Locate the cell with the specified text and output its (x, y) center coordinate. 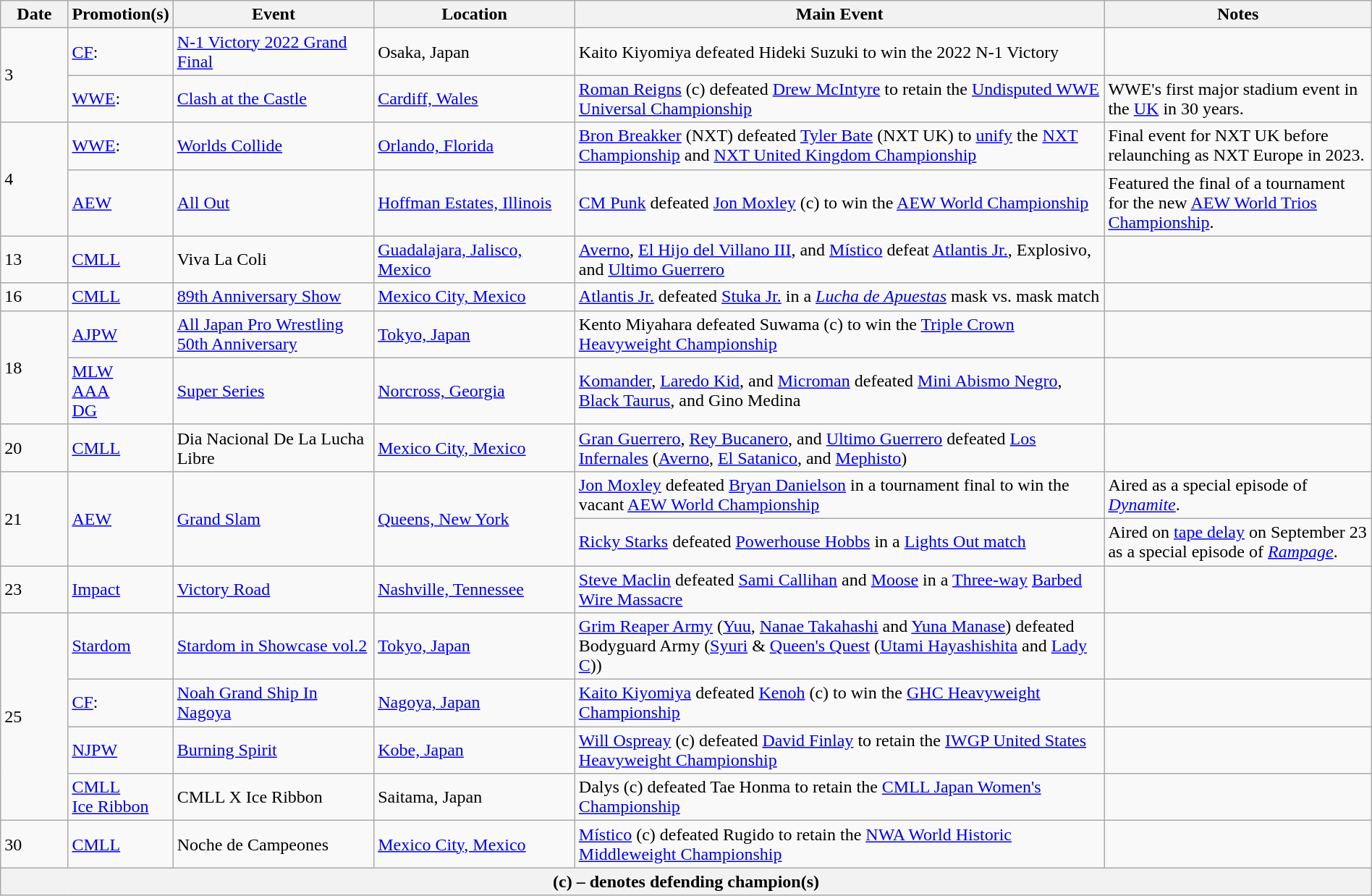
CM Punk defeated Jon Moxley (c) to win the AEW World Championship (839, 203)
Gran Guerrero, Rey Bucanero, and Ultimo Guerrero defeated Los Infernales (Averno, El Satanico, and Mephisto) (839, 447)
Atlantis Jr. defeated Stuka Jr. in a Lucha de Apuestas mask vs. mask match (839, 297)
25 (35, 717)
Clash at the Castle (274, 98)
21 (35, 518)
Ricky Starks defeated Powerhouse Hobbs in a Lights Out match (839, 541)
Location (475, 14)
Averno, El Hijo del Villano III, and Místico defeat Atlantis Jr., Explosivo, and Ultimo Guerrero (839, 259)
Notes (1237, 14)
N-1 Victory 2022 Grand Final (274, 52)
Jon Moxley defeated Bryan Danielson in a tournament final to win the vacant AEW World Championship (839, 495)
Viva La Coli (274, 259)
Queens, New York (475, 518)
4 (35, 179)
30 (35, 844)
18 (35, 368)
Dia Nacional De La Lucha Libre (274, 447)
Promotion(s) (120, 14)
WWE's first major stadium event in the UK in 30 years. (1237, 98)
Kaito Kiyomiya defeated Hideki Suzuki to win the 2022 N-1 Victory (839, 52)
CMLL Ice Ribbon (120, 798)
Nashville, Tennessee (475, 589)
20 (35, 447)
AJPW (120, 334)
Kento Miyahara defeated Suwama (c) to win the Triple Crown Heavyweight Championship (839, 334)
Stardom in Showcase vol.2 (274, 646)
Burning Spirit (274, 750)
13 (35, 259)
Grand Slam (274, 518)
Aired as a special episode of Dynamite. (1237, 495)
Komander, Laredo Kid, and Microman defeated Mini Abismo Negro, Black Taurus, and Gino Medina (839, 391)
3 (35, 75)
Orlando, Florida (475, 146)
Will Ospreay (c) defeated David Finlay to retain the IWGP United States Heavyweight Championship (839, 750)
16 (35, 297)
Victory Road (274, 589)
Hoffman Estates, Illinois (475, 203)
Worlds Collide (274, 146)
Norcross, Georgia (475, 391)
Steve Maclin defeated Sami Callihan and Moose in a Three-way Barbed Wire Massacre (839, 589)
89th Anniversary Show (274, 297)
Aired on tape delay on September 23 as a special episode of Rampage. (1237, 541)
NJPW (120, 750)
Grim Reaper Army (Yuu, Nanae Takahashi and Yuna Manase) defeated Bodyguard Army (Syuri & Queen's Quest (Utami Hayashishita and Lady C)) (839, 646)
Místico (c) defeated Rugido to retain the NWA World Historic Middleweight Championship (839, 844)
Event (274, 14)
Nagoya, Japan (475, 703)
Saitama, Japan (475, 798)
Stardom (120, 646)
Date (35, 14)
Kobe, Japan (475, 750)
All Out (274, 203)
Osaka, Japan (475, 52)
Featured the final of a tournament for the new AEW World Trios Championship. (1237, 203)
Noah Grand Ship In Nagoya (274, 703)
Noche de Campeones (274, 844)
Guadalajara, Jalisco, Mexico (475, 259)
Dalys (c) defeated Tae Honma to retain the CMLL Japan Women's Championship (839, 798)
Main Event (839, 14)
Kaito Kiyomiya defeated Kenoh (c) to win the GHC Heavyweight Championship (839, 703)
CMLL X Ice Ribbon (274, 798)
(c) – denotes defending champion(s) (686, 882)
Roman Reigns (c) defeated Drew McIntyre to retain the Undisputed WWE Universal Championship (839, 98)
Bron Breakker (NXT) defeated Tyler Bate (NXT UK) to unify the NXT Championship and NXT United Kingdom Championship (839, 146)
Impact (120, 589)
Cardiff, Wales (475, 98)
MLW AAA DG (120, 391)
Final event for NXT UK before relaunching as NXT Europe in 2023. (1237, 146)
All Japan Pro Wrestling 50th Anniversary (274, 334)
Super Series (274, 391)
23 (35, 589)
